Search for the cell housing the specified text and yield its [X, Y] center coordinate. 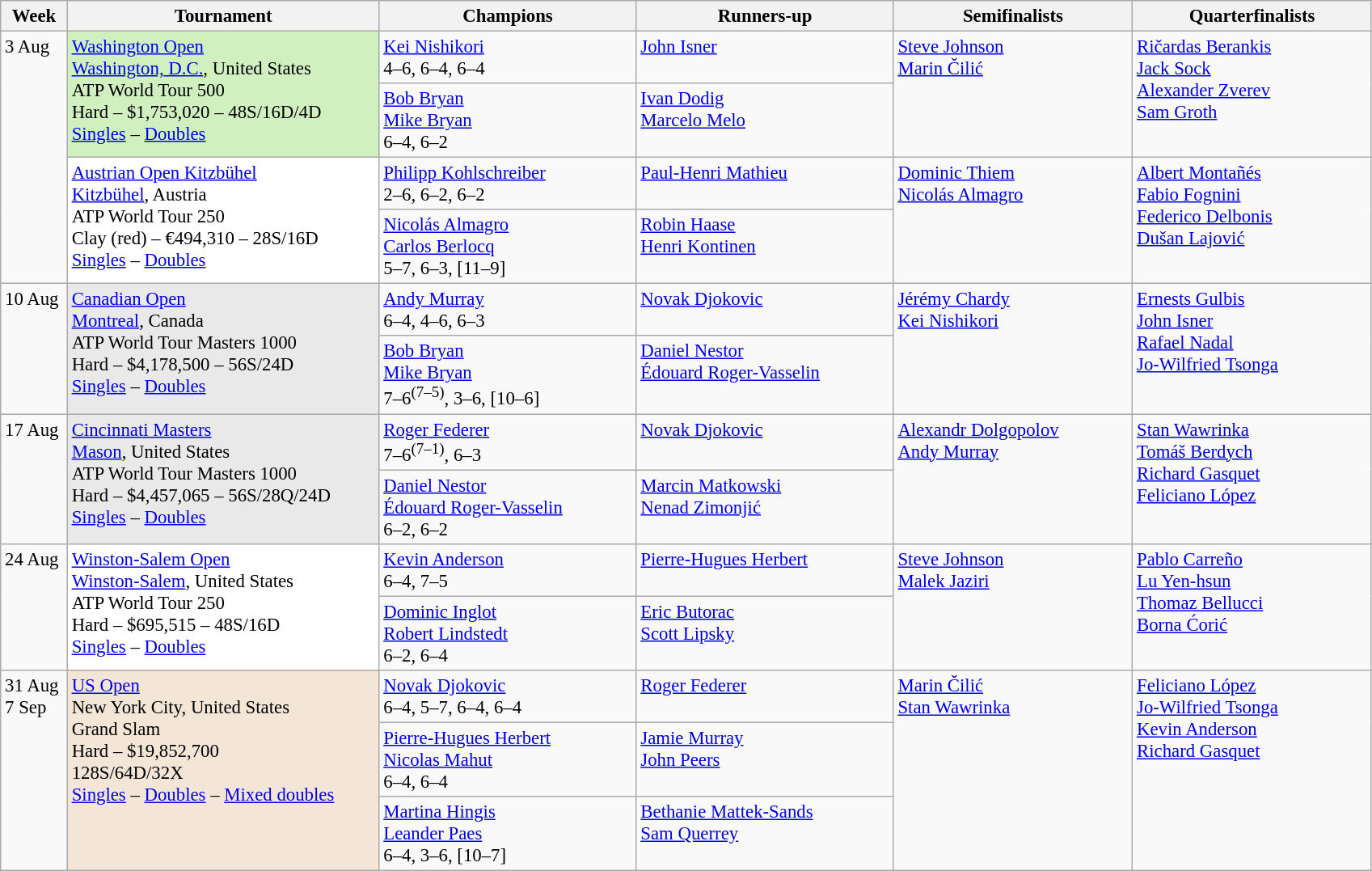
Paul-Henri Mathieu [765, 184]
Week [34, 16]
Roger Federer [765, 697]
Daniel Nestor Édouard Roger-Vasselin 6–2, 6–2 [508, 507]
Albert Montañés Fabio Fognini Federico Delbonis Dušan Lajović [1252, 221]
Alexandr Dolgopolov Andy Murray [1013, 479]
Pierre-Hugues Herbert Nicolas Mahut6–4, 6–4 [508, 759]
Tournament [223, 16]
Kei Nishikori4–6, 6–4, 6–4 [508, 58]
Ernests Gulbis John Isner Rafael Nadal Jo-Wilfried Tsonga [1252, 349]
US Open New York City, United StatesGrand SlamHard – $19,852,700128S/64D/32XSingles – Doubles – Mixed doubles [223, 771]
Jamie Murray John Peers [765, 759]
Semifinalists [1013, 16]
Steve Johnson Marin Čilić [1013, 95]
Pierre-Hugues Herbert [765, 569]
Nicolás Almagro Carlos Berlocq 5–7, 6–3, [11–9] [508, 247]
17 Aug [34, 479]
Marcin Matkowski Nenad Zimonjić [765, 507]
Winston-Salem Open Winston-Salem, United States ATP World Tour 250Hard – $695,515 – 48S/16DSingles – Doubles [223, 607]
Dominic Thiem Nicolás Almagro [1013, 221]
Stan Wawrinka Tomáš Berdych Richard Gasquet Feliciano López [1252, 479]
Ričardas Berankis Jack Sock Alexander Zverev Sam Groth [1252, 95]
Pablo Carreño Lu Yen-hsun Thomaz Bellucci Borna Ćorić [1252, 607]
Cincinnati Masters Mason, United StatesATP World Tour Masters 1000Hard – $4,457,065 – 56S/28Q/24DSingles – Doubles [223, 479]
Andy Murray 6–4, 4–6, 6–3 [508, 311]
3 Aug [34, 158]
John Isner [765, 58]
Bob Bryan Mike Bryan 7–6(7–5), 3–6, [10–6] [508, 375]
Ivan Dodig Marcelo Melo [765, 121]
10 Aug [34, 349]
Robin Haase Henri Kontinen [765, 247]
Washington Open Washington, D.C., United StatesATP World Tour 500Hard – $1,753,020 – 48S/16D/4DSingles – Doubles [223, 95]
Steve Johnson Malek Jaziri [1013, 607]
Marin Čilić Stan Wawrinka [1013, 771]
Champions [508, 16]
Bob Bryan Mike Bryan 6–4, 6–2 [508, 121]
Philipp Kohlschreiber 2–6, 6–2, 6–2 [508, 184]
Daniel Nestor Édouard Roger-Vasselin [765, 375]
Runners-up [765, 16]
Canadian Open Montreal, CanadaATP World Tour Masters 1000Hard – $4,178,500 – 56S/24DSingles – Doubles [223, 349]
Feliciano López Jo-Wilfried Tsonga Kevin Anderson Richard Gasquet [1252, 771]
Novak Djokovic 6–4, 5–7, 6–4, 6–4 [508, 697]
24 Aug [34, 607]
Kevin Anderson6–4, 7–5 [508, 569]
Eric Butorac Scott Lipsky [765, 633]
Martina Hingis Leander Paes 6–4, 3–6, [10–7] [508, 834]
31 Aug7 Sep [34, 771]
Quarterfinalists [1252, 16]
Austrian Open Kitzbühel Kitzbühel, AustriaATP World Tour 250Clay (red) – €494,310 – 28S/16D Singles – Doubles [223, 221]
Jérémy Chardy Kei Nishikori [1013, 349]
Roger Federer7–6(7–1), 6–3 [508, 442]
Dominic Inglot Robert Lindstedt6–2, 6–4 [508, 633]
Bethanie Mattek-Sands Sam Querrey [765, 834]
